Locate the cell with the specified text and output its [x, y] center coordinate. 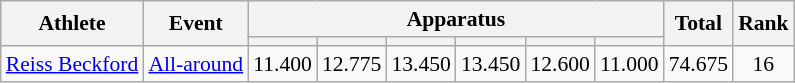
12.600 [560, 64]
All-around [196, 64]
Athlete [72, 24]
Reiss Beckford [72, 64]
Event [196, 24]
74.675 [698, 64]
16 [764, 64]
Rank [764, 24]
11.400 [282, 64]
Apparatus [456, 19]
11.000 [630, 64]
12.775 [352, 64]
Total [698, 24]
